Capture the cell that displays the provided text and extract its (X, Y) central coordinate. 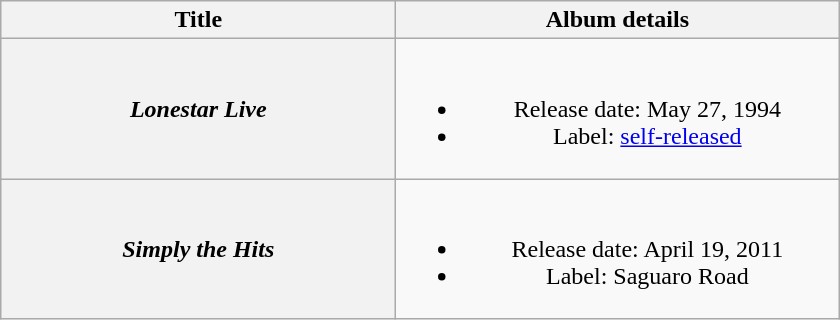
Lonestar Live (198, 109)
Release date: May 27, 1994Label: self-released (618, 109)
Release date: April 19, 2011Label: Saguaro Road (618, 249)
Album details (618, 20)
Title (198, 20)
Simply the Hits (198, 249)
